Locate the cell with the specified text and output its (X, Y) center coordinate. 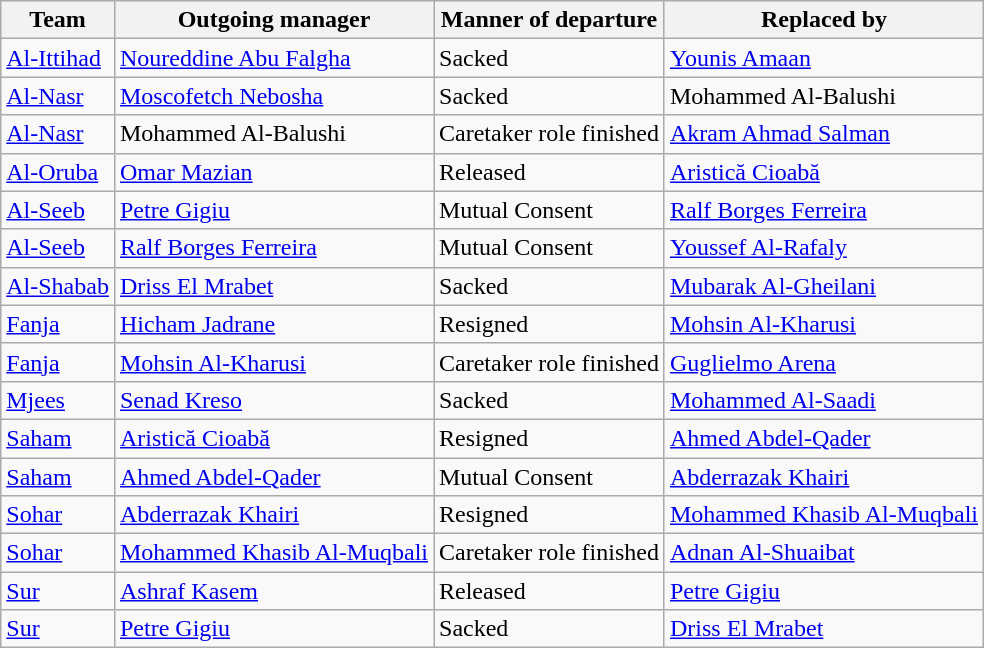
Younis Amaan (824, 58)
Al-Ittihad (58, 58)
Noureddine Abu Falgha (274, 58)
Akram Ahmad Salman (824, 134)
Adnan Al-Shuaibat (824, 553)
Team (58, 20)
Ashraf Kasem (274, 591)
Mubarak Al-Gheilani (824, 286)
Replaced by (824, 20)
Mjees (58, 400)
Senad Kreso (274, 400)
Outgoing manager (274, 20)
Guglielmo Arena (824, 362)
Omar Mazian (274, 172)
Manner of departure (550, 20)
Al-Oruba (58, 172)
Hicham Jadrane (274, 324)
Moscofetch Nebosha (274, 96)
Youssef Al-Rafaly (824, 248)
Mohammed Al-Saadi (824, 400)
Al-Shabab (58, 286)
